Scan for the cell matching the given text and deliver its (X, Y) coordinate at center. 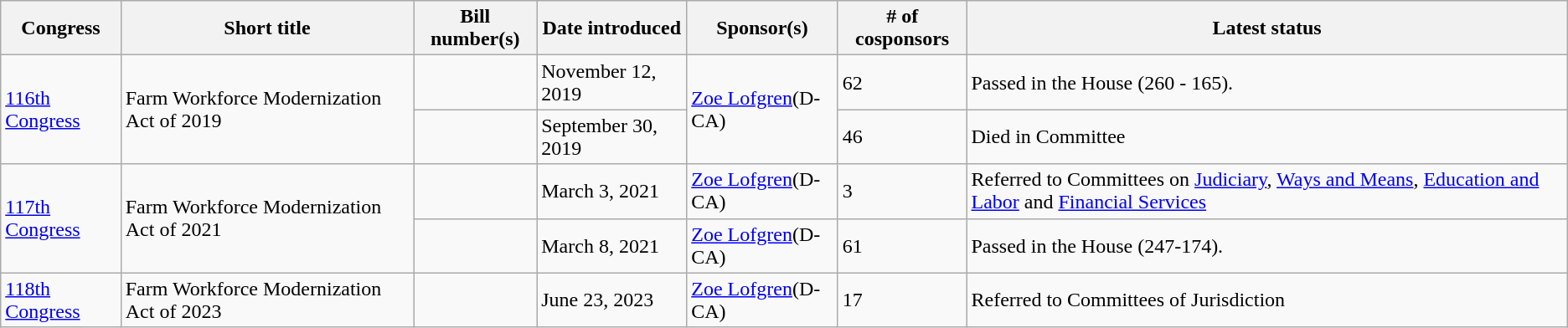
61 (902, 246)
Latest status (1266, 28)
17 (902, 300)
Sponsor(s) (762, 28)
Short title (267, 28)
3 (902, 191)
March 8, 2021 (611, 246)
Referred to Committees of Jurisdiction (1266, 300)
Farm Workforce Modernization Act of 2021 (267, 218)
Passed in the House (260 - 165). (1266, 82)
September 30, 2019 (611, 137)
Farm Workforce Modernization Act of 2019 (267, 110)
Date introduced (611, 28)
March 3, 2021 (611, 191)
Farm Workforce Modernization Act of 2023 (267, 300)
Bill number(s) (476, 28)
Died in Committee (1266, 137)
Referred to Committees on Judiciary, Ways and Means, Education and Labor and Financial Services (1266, 191)
November 12, 2019 (611, 82)
Passed in the House (247-174). (1266, 246)
118th Congress (60, 300)
117th Congress (60, 218)
Congress (60, 28)
62 (902, 82)
46 (902, 137)
116th Congress (60, 110)
# of cosponsors (902, 28)
June 23, 2023 (611, 300)
